For the text-containing cell, return its midpoint in [x, y] coordinate format. 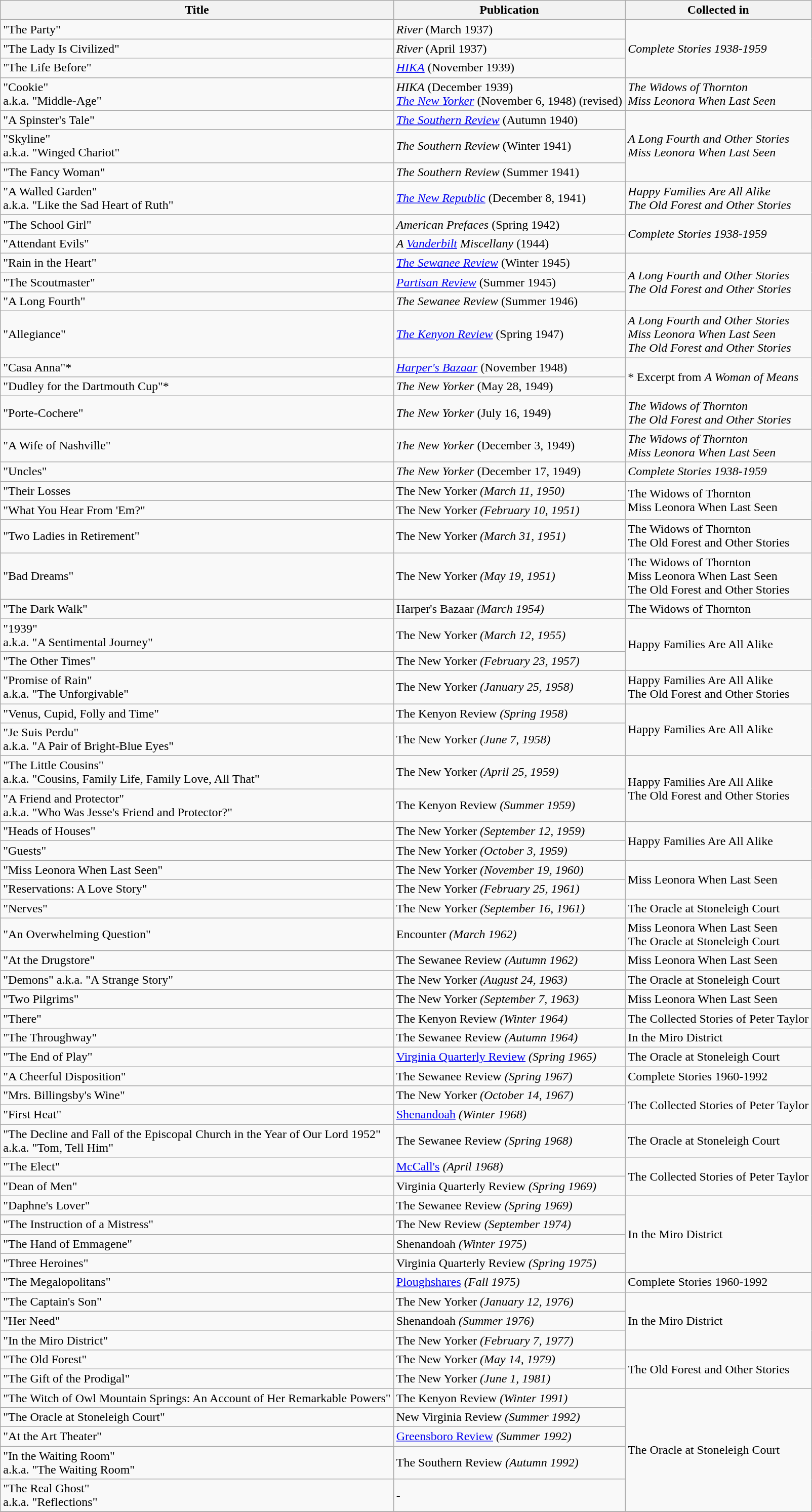
Shenandoah (Winter 1968) [509, 1115]
The New Yorker (November 19, 1960) [509, 870]
The New Yorker (September 7, 1963) [509, 999]
"The Life Before" [197, 68]
New Virginia Review (Summer 1992) [509, 1417]
Shenandoah (Winter 1975) [509, 1244]
McCall's (April 1968) [509, 1167]
The New Yorker (May 14, 1979) [509, 1359]
The New Yorker (September 12, 1959) [509, 831]
The Southern Review (Autumn 1940) [509, 120]
"A Friend and Protector"a.k.a. "Who Was Jesse's Friend and Protector?" [197, 806]
"A Long Fourth" [197, 302]
"The Witch of Owl Mountain Springs: An Account of Her Remarkable Powers" [197, 1398]
The Sewanee Review (Spring 1969) [509, 1205]
"Three Heroines" [197, 1263]
The Southern Review (Winter 1941) [509, 146]
The New Yorker (March 11, 1950) [509, 491]
"Porte-Cochere" [197, 413]
- [509, 1496]
The Southern Review (Autumn 1992) [509, 1462]
Harper's Bazaar (November 1948) [509, 367]
Greensboro Review (Summer 1992) [509, 1437]
"Skyline"a.k.a. "Winged Chariot" [197, 146]
"Miss Leonora When Last Seen" [197, 870]
River (March 1937) [509, 29]
The New Yorker (December 17, 1949) [509, 472]
"The School Girl" [197, 224]
"The Lady Is Civilized" [197, 49]
* Excerpt from A Woman of Means [718, 377]
The New Yorker (January 25, 1958) [509, 687]
"Two Pilgrims" [197, 999]
"Mrs. Billingsby's Wine" [197, 1096]
"An Overwhelming Question" [197, 934]
The New Yorker (June 7, 1958) [509, 740]
A Long Fourth and Other StoriesMiss Leonora When Last Seen [718, 146]
Partisan Review (Summer 1945) [509, 282]
The New Yorker (February 7, 1977) [509, 1340]
"The Decline and Fall of the Episcopal Church in the Year of Our Lord 1952"a.k.a. "Tom, Tell Him" [197, 1141]
The New Yorker (February 25, 1961) [509, 889]
The Kenyon Review (Summer 1959) [509, 806]
"The Gift of the Prodigal" [197, 1378]
"The Captain's Son" [197, 1301]
"Allegiance" [197, 334]
Title [197, 10]
"Their Losses [197, 491]
"Promise of Rain"a.k.a. "The Unforgivable" [197, 687]
"At the Art Theater" [197, 1437]
The Sewanee Review (Spring 1967) [509, 1076]
"The Fancy Woman" [197, 172]
"The Instruction of a Mistress" [197, 1225]
"A Walled Garden"a.k.a. "Like the Sad Heart of Ruth" [197, 198]
The New Yorker (March 31, 1951) [509, 536]
"Rain in the Heart" [197, 263]
The New Yorker (April 25, 1959) [509, 772]
The Old Forest and Other Stories [718, 1369]
"Demons" a.k.a. "A Strange Story" [197, 980]
Collected in [718, 10]
The Sewanee Review (Autumn 1962) [509, 960]
American Prefaces (Spring 1942) [509, 224]
Shenandoah (Summer 1976) [509, 1321]
A Long Fourth and Other StoriesThe Old Forest and Other Stories [718, 282]
"What You Hear From 'Em?" [197, 510]
The Kenyon Review (Winter 1964) [509, 1018]
"First Heat" [197, 1115]
The New Yorker (June 1, 1981) [509, 1378]
The New Yorker (May 19, 1951) [509, 576]
"Heads of Houses" [197, 831]
Miss Leonora When Last SeenThe Oracle at Stoneleigh Court [718, 934]
"Dean of Men" [197, 1186]
"In the Miro District" [197, 1340]
"A Wife of Nashville" [197, 445]
The New Yorker (May 28, 1949) [509, 387]
"At the Drugstore" [197, 960]
"The Hand of Emmagene" [197, 1244]
"The Scoutmaster" [197, 282]
"Casa Anna"* [197, 367]
"Uncles" [197, 472]
The New Yorker (February 23, 1957) [509, 661]
The Southern Review (Summer 1941) [509, 172]
The New Yorker (March 12, 1955) [509, 635]
"The Oracle at Stoneleigh Court" [197, 1417]
"Daphne's Lover" [197, 1205]
The Sewanee Review (Autumn 1964) [509, 1037]
The Sewanee Review (Summer 1946) [509, 302]
A Long Fourth and Other StoriesMiss Leonora When Last SeenThe Old Forest and Other Stories [718, 334]
"1939"a.k.a. "A Sentimental Journey" [197, 635]
"The Party" [197, 29]
HIKA (December 1939)The New Yorker (November 6, 1948) (revised) [509, 94]
"Reservations: A Love Story" [197, 889]
The New Yorker (September 16, 1961) [509, 908]
The New Yorker (October 3, 1959) [509, 851]
The Kenyon Review (Winter 1991) [509, 1398]
The Widows of Thornton [718, 609]
"The Megalopolitans" [197, 1282]
The New Review (September 1974) [509, 1225]
A Vanderbilt Miscellany (1944) [509, 243]
"Two Ladies in Retirement" [197, 536]
"The Other Times" [197, 661]
The New Yorker (July 16, 1949) [509, 413]
The New Yorker (October 14, 1967) [509, 1096]
"Bad Dreams" [197, 576]
The Kenyon Review (Spring 1958) [509, 713]
"The Elect" [197, 1167]
HIKA (November 1939) [509, 68]
Encounter (March 1962) [509, 934]
"Venus, Cupid, Folly and Time" [197, 713]
The Sewanee Review (Winter 1945) [509, 263]
The New Yorker (December 3, 1949) [509, 445]
"Her Need" [197, 1321]
"Guests" [197, 851]
"Je Suis Perdu"a.k.a. "A Pair of Bright-Blue Eyes" [197, 740]
"The Throughway" [197, 1037]
Ploughshares (Fall 1975) [509, 1282]
The New Yorker (February 10, 1951) [509, 510]
"The Dark Walk" [197, 609]
The New Yorker (August 24, 1963) [509, 980]
River (April 1937) [509, 49]
"Cookie"a.k.a. "Middle-Age" [197, 94]
"There" [197, 1018]
The Sewanee Review (Spring 1968) [509, 1141]
"Attendant Evils" [197, 243]
Virginia Quarterly Review (Spring 1975) [509, 1263]
"The Old Forest" [197, 1359]
"The Real Ghost"a.k.a. "Reflections" [197, 1496]
Virginia Quarterly Review (Spring 1969) [509, 1186]
The New Yorker (January 12, 1976) [509, 1301]
"Dudley for the Dartmouth Cup"* [197, 387]
The New Republic (December 8, 1941) [509, 198]
The Widows of ThorntonMiss Leonora When Last SeenThe Old Forest and Other Stories [718, 576]
"The Little Cousins"a.k.a. "Cousins, Family Life, Family Love, All That" [197, 772]
"Nerves" [197, 908]
The Kenyon Review (Spring 1947) [509, 334]
"A Cheerful Disposition" [197, 1076]
"In the Waiting Room"a.k.a. "The Waiting Room" [197, 1462]
Publication [509, 10]
Virginia Quarterly Review (Spring 1965) [509, 1057]
"A Spinster's Tale" [197, 120]
Harper's Bazaar (March 1954) [509, 609]
"The End of Play" [197, 1057]
